Provide the [X, Y] coordinate of the cell's center where the given text is located.  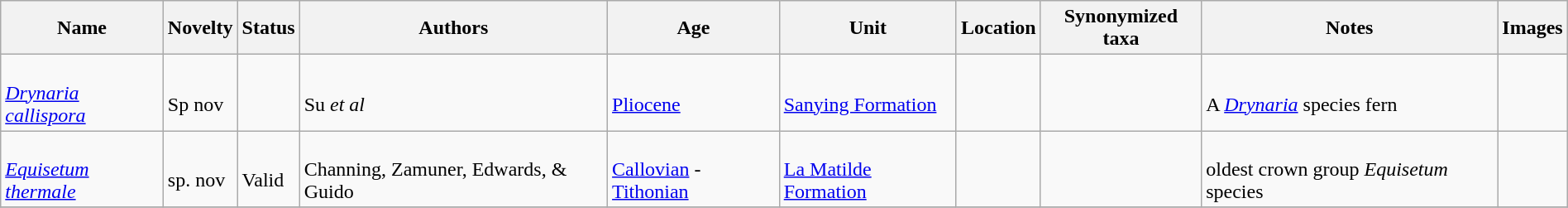
Authors [453, 28]
Novelty [200, 28]
Channing, Zamuner, Edwards, & Guido [453, 169]
Age [694, 28]
sp. nov [200, 169]
Synonymized taxa [1121, 28]
Location [998, 28]
Pliocene [694, 93]
oldest crown group Equisetum species [1350, 169]
Equisetum thermale [83, 169]
A Drynaria species fern [1350, 93]
Name [83, 28]
Unit [868, 28]
Callovian - Tithonian [694, 169]
Sanying Formation [868, 93]
Images [1532, 28]
Sp nov [200, 93]
Notes [1350, 28]
Su et al [453, 93]
La Matilde Formation [868, 169]
Valid [268, 169]
Drynaria callispora [83, 93]
Status [268, 28]
